Identify which cell holds the provided text, then report its (x, y) central coordinate. 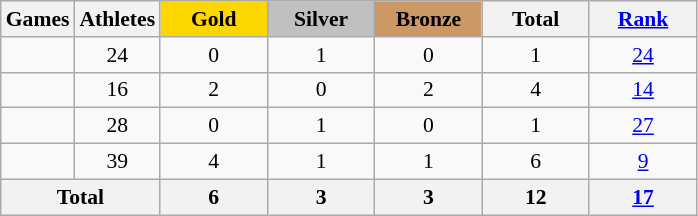
Silver (320, 19)
39 (117, 162)
9 (642, 162)
Rank (642, 19)
Athletes (117, 19)
14 (642, 90)
Gold (214, 19)
28 (117, 126)
12 (536, 197)
17 (642, 197)
27 (642, 126)
16 (117, 90)
Games (38, 19)
Bronze (428, 19)
